Determine the (x, y) coordinate at the center of the cell enclosing the given text.  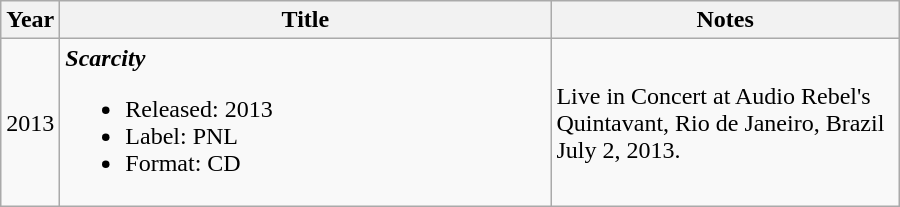
Live in Concert at Audio Rebel's Quintavant, Rio de Janeiro, Brazil July 2, 2013. (726, 122)
Year (30, 20)
2013 (30, 122)
ScarcityReleased: 2013Label: PNL Format: CD (306, 122)
Title (306, 20)
Notes (726, 20)
